Return the (X, Y) coordinate for the center point of the cell that contains the specified text.  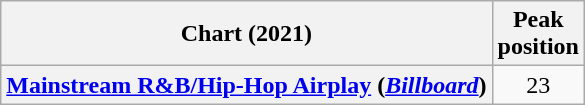
Mainstream R&B/Hip-Hop Airplay (Billboard) (246, 85)
Peakposition (538, 34)
23 (538, 85)
Chart (2021) (246, 34)
